Provide the (X, Y) coordinate of the cell's center where the given text is located.  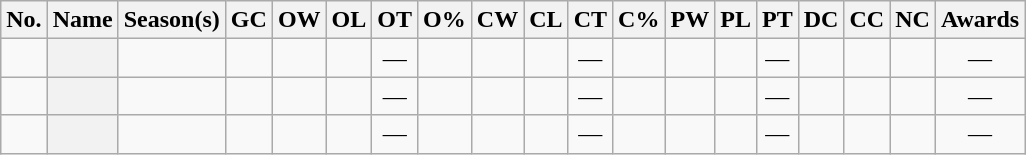
Season(s) (172, 20)
OT (395, 20)
PW (690, 20)
O% (445, 20)
PL (736, 20)
OW (299, 20)
CL (546, 20)
PT (777, 20)
NC (913, 20)
DC (821, 20)
CT (590, 20)
CC (867, 20)
No. (24, 20)
C% (639, 20)
Name (82, 20)
OL (349, 20)
CW (497, 20)
GC (248, 20)
Awards (980, 20)
